For the text-containing cell, return its midpoint in (x, y) coordinate format. 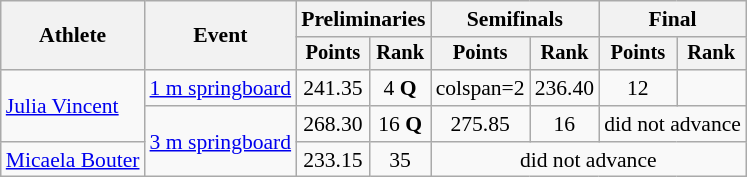
4 Q (400, 88)
3 m springboard (221, 142)
241.35 (333, 88)
Preliminaries (363, 19)
275.85 (480, 124)
Event (221, 36)
colspan=2 (480, 88)
Final (672, 19)
236.40 (564, 88)
Athlete (73, 36)
268.30 (333, 124)
Julia Vincent (73, 106)
16 (564, 124)
16 Q (400, 124)
Semifinals (516, 19)
did not advance (672, 124)
1 m springboard (221, 88)
12 (638, 88)
